Output the [X, Y] coordinate of the center of the cell containing the given text.  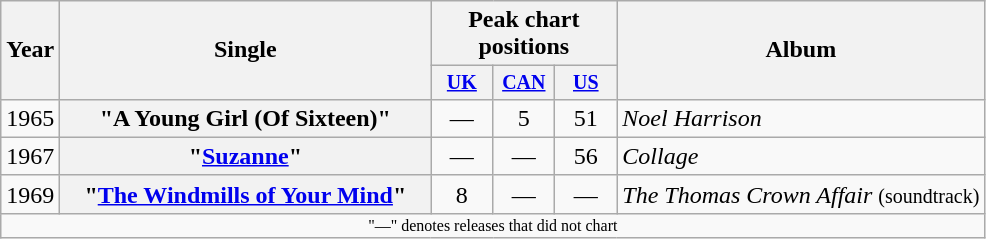
CAN [524, 82]
"The Windmills of Your Mind" [246, 194]
Collage [801, 156]
UK [462, 82]
1967 [30, 156]
Noel Harrison [801, 118]
Peak chartpositions [524, 34]
Album [801, 50]
1965 [30, 118]
5 [524, 118]
Single [246, 50]
"—" denotes releases that did not chart [493, 225]
1969 [30, 194]
The Thomas Crown Affair (soundtrack) [801, 194]
"A Young Girl (Of Sixteen)" [246, 118]
56 [586, 156]
51 [586, 118]
Year [30, 50]
"Suzanne" [246, 156]
US [586, 82]
8 [462, 194]
